Detect which cell encompasses the target text, then output its (x, y) center coordinate. 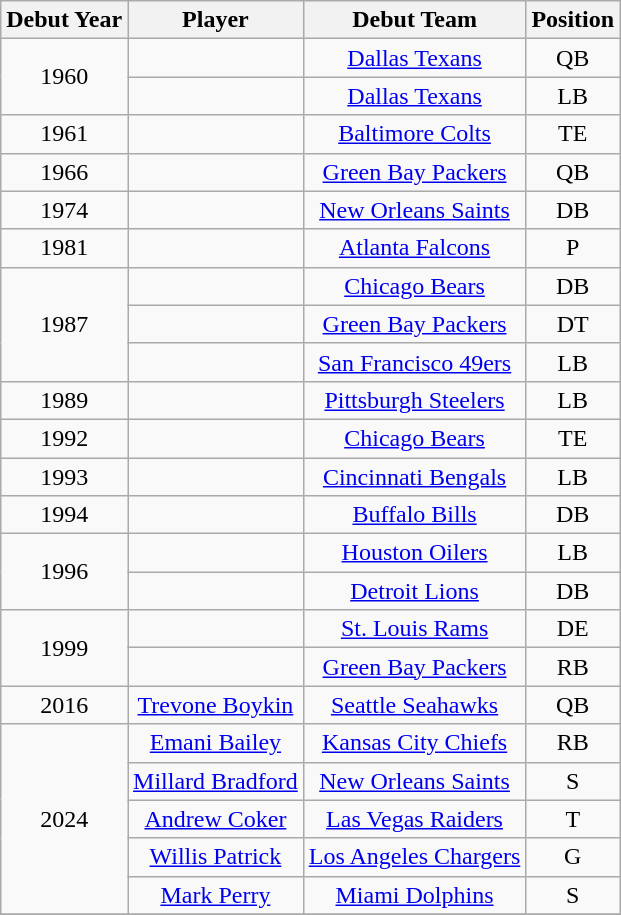
1989 (64, 400)
Willis Patrick (216, 857)
Andrew Coker (216, 819)
Debut Team (414, 20)
St. Louis Rams (414, 629)
Las Vegas Raiders (414, 819)
Los Angeles Chargers (414, 857)
Kansas City Chiefs (414, 743)
Pittsburgh Steelers (414, 400)
Millard Bradford (216, 781)
Debut Year (64, 20)
1996 (64, 572)
Cincinnati Bengals (414, 477)
P (573, 248)
Player (216, 20)
Position (573, 20)
Emani Bailey (216, 743)
T (573, 819)
1961 (64, 134)
Trevone Boykin (216, 705)
Seattle Seahawks (414, 705)
Atlanta Falcons (414, 248)
1960 (64, 77)
DT (573, 324)
Buffalo Bills (414, 515)
2024 (64, 819)
DE (573, 629)
1974 (64, 210)
Miami Dolphins (414, 895)
1992 (64, 438)
2016 (64, 705)
G (573, 857)
1999 (64, 648)
Detroit Lions (414, 591)
1993 (64, 477)
1981 (64, 248)
Houston Oilers (414, 553)
Baltimore Colts (414, 134)
Mark Perry (216, 895)
1966 (64, 172)
San Francisco 49ers (414, 362)
1987 (64, 324)
1994 (64, 515)
